Return the [x, y] coordinate for the center point of the cell that contains the specified text.  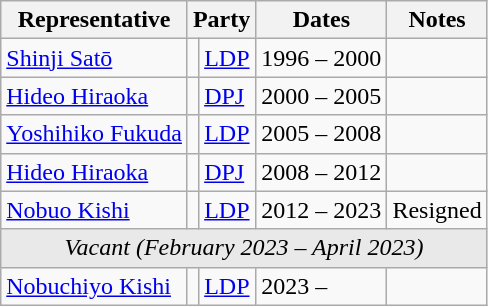
2012 – 2023 [322, 210]
2023 – [322, 286]
Yoshihiko Fukuda [94, 134]
Nobuchiyo Kishi [94, 286]
Notes [437, 20]
2005 – 2008 [322, 134]
1996 – 2000 [322, 58]
Nobuo Kishi [94, 210]
Resigned [437, 210]
Dates [322, 20]
Shinji Satō [94, 58]
Vacant (February 2023 – April 2023) [244, 248]
Party [221, 20]
2008 – 2012 [322, 172]
Representative [94, 20]
2000 – 2005 [322, 96]
